Find where the given text appears and provide that cell's center as [x, y] coordinate. 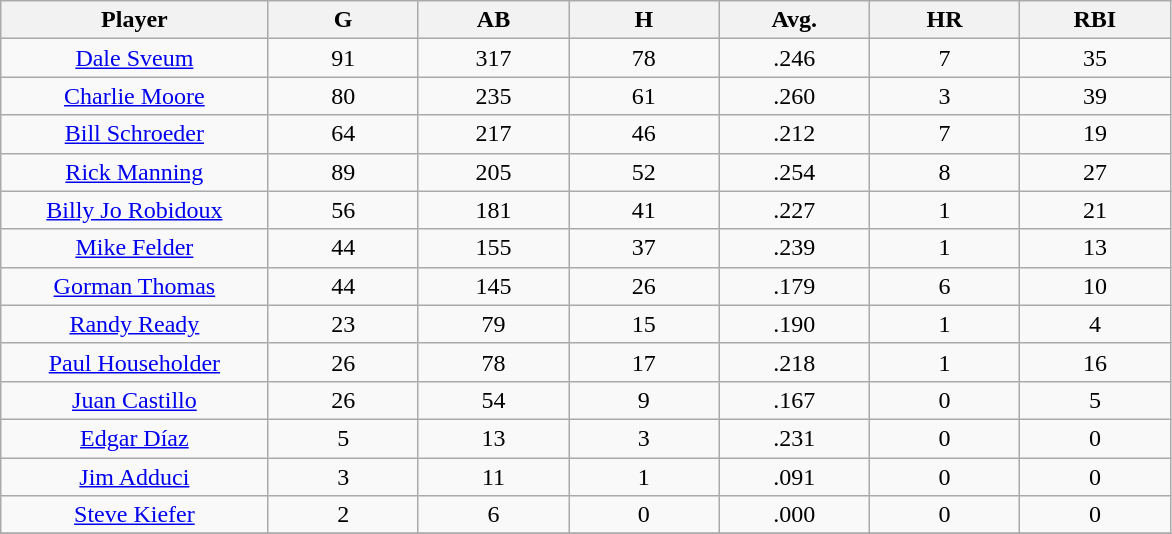
.167 [794, 400]
.239 [794, 248]
54 [493, 400]
21 [1095, 210]
.227 [794, 210]
56 [343, 210]
.231 [794, 438]
.190 [794, 324]
17 [644, 362]
Mike Felder [134, 248]
27 [1095, 172]
9 [644, 400]
16 [1095, 362]
Edgar Díaz [134, 438]
35 [1095, 58]
.246 [794, 58]
Charlie Moore [134, 96]
Player [134, 20]
2 [343, 515]
Dale Sveum [134, 58]
Avg. [794, 20]
Steve Kiefer [134, 515]
80 [343, 96]
235 [493, 96]
G [343, 20]
89 [343, 172]
H [644, 20]
HR [944, 20]
Bill Schroeder [134, 134]
19 [1095, 134]
37 [644, 248]
64 [343, 134]
145 [493, 286]
.260 [794, 96]
Randy Ready [134, 324]
205 [493, 172]
52 [644, 172]
155 [493, 248]
61 [644, 96]
39 [1095, 96]
317 [493, 58]
4 [1095, 324]
.000 [794, 515]
RBI [1095, 20]
.212 [794, 134]
.254 [794, 172]
91 [343, 58]
.218 [794, 362]
181 [493, 210]
11 [493, 477]
10 [1095, 286]
Gorman Thomas [134, 286]
Juan Castillo [134, 400]
217 [493, 134]
.091 [794, 477]
Jim Adduci [134, 477]
46 [644, 134]
23 [343, 324]
Billy Jo Robidoux [134, 210]
8 [944, 172]
AB [493, 20]
79 [493, 324]
15 [644, 324]
Rick Manning [134, 172]
Paul Householder [134, 362]
.179 [794, 286]
41 [644, 210]
